Output the (X, Y) coordinate of the center of the cell containing the given text.  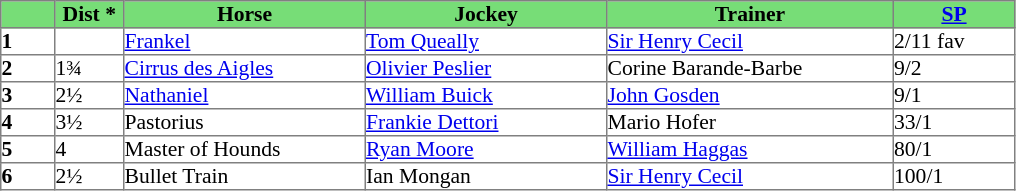
Jockey (486, 14)
Corine Barande-Barbe (750, 68)
William Buick (486, 96)
Cirrus des Aigles (245, 68)
Mario Hofer (750, 122)
Trainer (750, 14)
SP (954, 14)
Olivier Peslier (486, 68)
Ryan Moore (486, 150)
Dist * (90, 14)
2/11 fav (954, 42)
3 (28, 96)
Bullet Train (245, 176)
9/1 (954, 96)
Pastorius (245, 122)
Frankie Dettori (486, 122)
William Haggas (750, 150)
1¾ (90, 68)
Master of Hounds (245, 150)
Frankel (245, 42)
9/2 (954, 68)
100/1 (954, 176)
2 (28, 68)
3½ (90, 122)
Nathaniel (245, 96)
John Gosden (750, 96)
1 (28, 42)
Horse (245, 14)
6 (28, 176)
Ian Mongan (486, 176)
5 (28, 150)
33/1 (954, 122)
Tom Queally (486, 42)
80/1 (954, 150)
